From the cell containing the given text, extract its center point as (X, Y) coordinate. 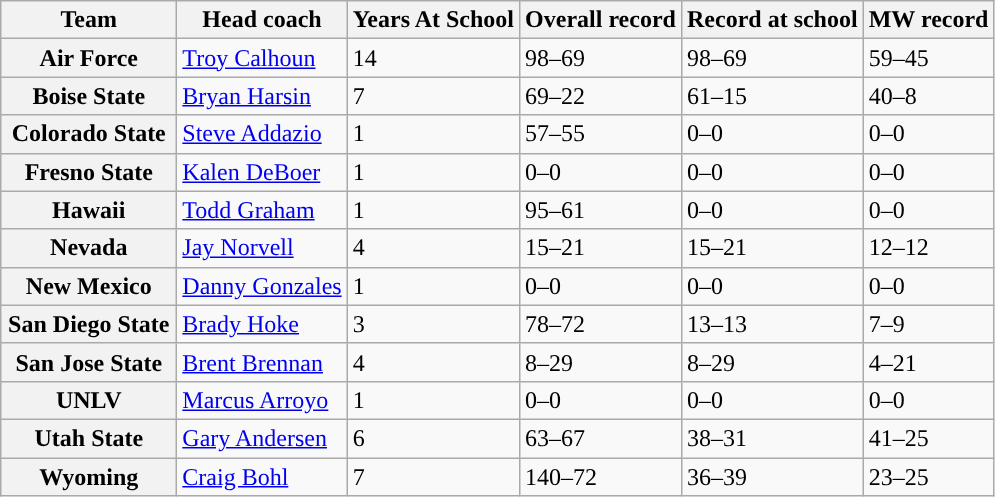
Kalen DeBoer (262, 172)
MW record (928, 20)
Hawaii (89, 210)
12–12 (928, 248)
Fresno State (89, 172)
41–25 (928, 438)
Overall record (601, 20)
95–61 (601, 210)
Head coach (262, 20)
Brent Brennan (262, 362)
Jay Norvell (262, 248)
Danny Gonzales (262, 286)
New Mexico (89, 286)
San Diego State (89, 324)
UNLV (89, 400)
69–22 (601, 96)
Troy Calhoun (262, 58)
Air Force (89, 58)
57–55 (601, 134)
Wyoming (89, 477)
Boise State (89, 96)
59–45 (928, 58)
78–72 (601, 324)
6 (433, 438)
Steve Addazio (262, 134)
Todd Graham (262, 210)
4–21 (928, 362)
13–13 (772, 324)
Marcus Arroyo (262, 400)
14 (433, 58)
Utah State (89, 438)
36–39 (772, 477)
Years At School (433, 20)
3 (433, 324)
38–31 (772, 438)
Record at school (772, 20)
Nevada (89, 248)
23–25 (928, 477)
Craig Bohl (262, 477)
7–9 (928, 324)
San Jose State (89, 362)
Team (89, 20)
Bryan Harsin (262, 96)
40–8 (928, 96)
Gary Andersen (262, 438)
Colorado State (89, 134)
Brady Hoke (262, 324)
61–15 (772, 96)
140–72 (601, 477)
63–67 (601, 438)
